For the text-containing cell, return its midpoint in (x, y) coordinate format. 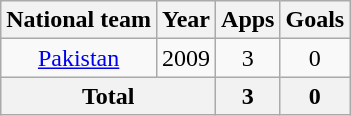
National team (79, 20)
Apps (248, 20)
Goals (315, 20)
Pakistan (79, 58)
Year (186, 20)
Total (108, 96)
2009 (186, 58)
